Provide the [x, y] coordinate of the cell's center where the given text is located.  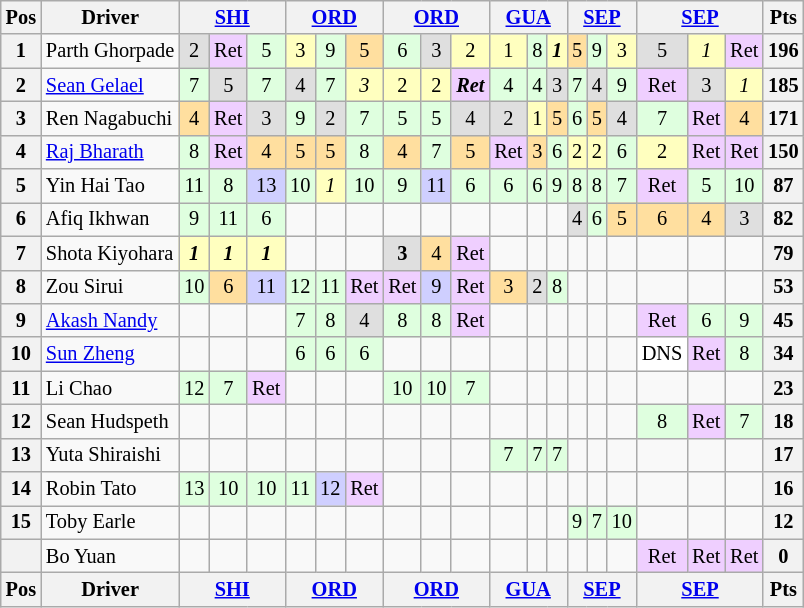
34 [783, 354]
Shota Kiyohara [110, 253]
Yin Hai Tao [110, 186]
171 [783, 118]
Afiq Ikhwan [110, 219]
Li Chao [110, 388]
Sean Hudspeth [110, 421]
185 [783, 85]
15 [21, 522]
Sun Zheng [110, 354]
18 [783, 421]
79 [783, 253]
0 [783, 556]
14 [21, 489]
DNS [662, 354]
Parth Ghorpade [110, 51]
Ren Nagabuchi [110, 118]
Zou Sirui [110, 287]
17 [783, 455]
82 [783, 219]
87 [783, 186]
150 [783, 152]
Raj Bharath [110, 152]
53 [783, 287]
45 [783, 320]
Toby Earle [110, 522]
16 [783, 489]
Sean Gelael [110, 85]
196 [783, 51]
Bo Yuan [110, 556]
Akash Nandy [110, 320]
23 [783, 388]
Robin Tato [110, 489]
Yuta Shiraishi [110, 455]
